Pinpoint the cell where the given text exists, returning its [X, Y] midpoint coordinate. 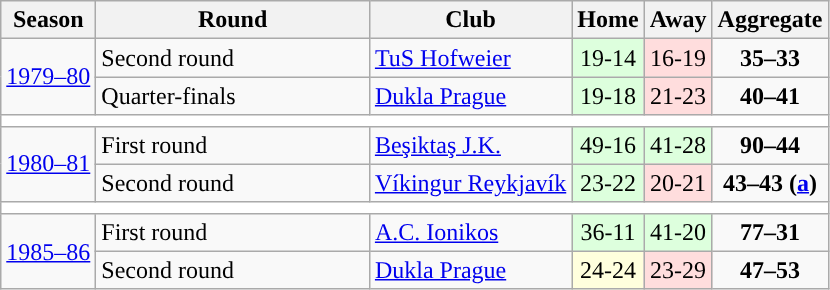
41-28 [678, 145]
90–44 [770, 145]
Away [678, 20]
Beşiktaş J.K. [470, 145]
23-29 [678, 270]
Round [233, 20]
1980–81 [48, 164]
49-16 [608, 145]
41-20 [678, 232]
19-14 [608, 58]
Season [48, 20]
21-23 [678, 96]
20-21 [678, 183]
TuS Hofweier [470, 58]
A.C. Ionikos [470, 232]
Víkingur Reykjavík [470, 183]
Club [470, 20]
23-22 [608, 183]
35–33 [770, 58]
43–43 (a) [770, 183]
77–31 [770, 232]
16-19 [678, 58]
40–41 [770, 96]
Aggregate [770, 20]
47–53 [770, 270]
Quarter-finals [233, 96]
1985–86 [48, 251]
Home [608, 20]
36-11 [608, 232]
19-18 [608, 96]
24-24 [608, 270]
1979–80 [48, 77]
